Provide the (X, Y) coordinate of the cell's center where the given text is located.  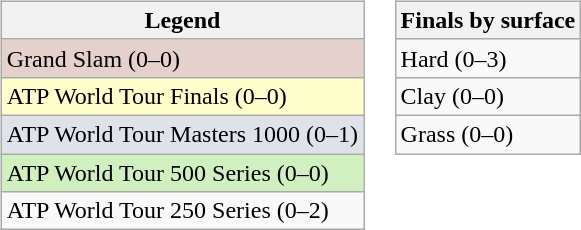
Finals by surface (488, 20)
ATP World Tour Finals (0–0) (182, 96)
Grass (0–0) (488, 134)
Grand Slam (0–0) (182, 58)
Clay (0–0) (488, 96)
ATP World Tour 500 Series (0–0) (182, 173)
ATP World Tour Masters 1000 (0–1) (182, 134)
Hard (0–3) (488, 58)
Legend (182, 20)
ATP World Tour 250 Series (0–2) (182, 211)
